Locate the cell with the specified text and output its [X, Y] center coordinate. 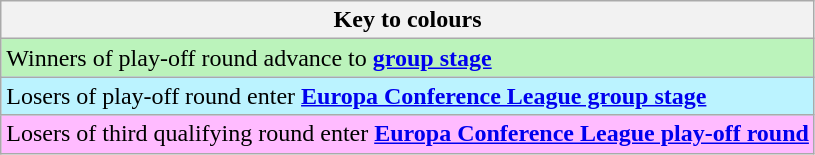
Key to colours [408, 20]
Losers of third qualifying round enter Europa Conference League play-off round [408, 134]
Winners of play-off round advance to group stage [408, 58]
Losers of play-off round enter Europa Conference League group stage [408, 96]
